Return the (X, Y) coordinate for the center point of the cell that contains the specified text.  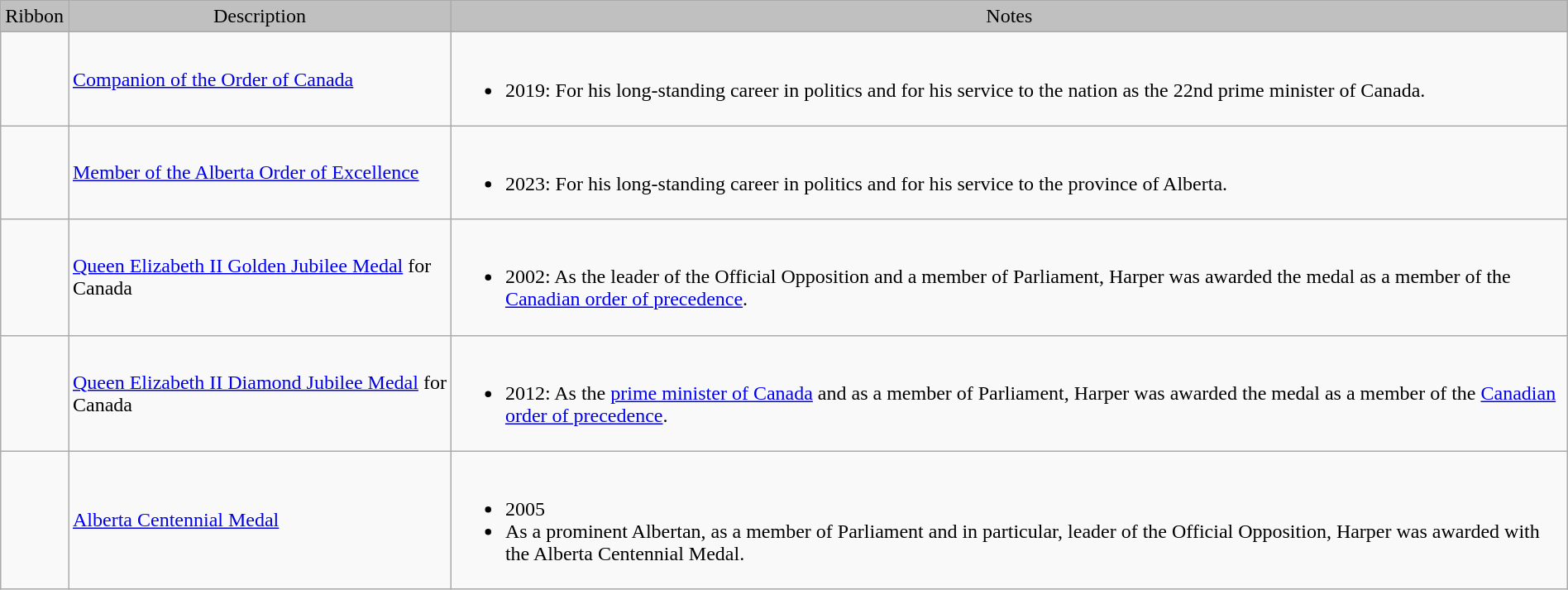
2012: As the prime minister of Canada and as a member of Parliament, Harper was awarded the medal as a member of the Canadian order of precedence. (1009, 393)
Member of the Alberta Order of Excellence (260, 172)
Alberta Centennial Medal (260, 520)
2019: For his long-standing career in politics and for his service to the nation as the 22nd prime minister of Canada. (1009, 79)
Description (260, 17)
Companion of the Order of Canada (260, 79)
Ribbon (35, 17)
2023: For his long-standing career in politics and for his service to the province of Alberta. (1009, 172)
Queen Elizabeth II Golden Jubilee Medal for Canada (260, 277)
Queen Elizabeth II Diamond Jubilee Medal for Canada (260, 393)
Notes (1009, 17)
